Find where the given text appears and provide that cell's center as [x, y] coordinate. 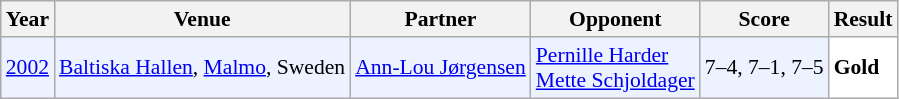
Gold [864, 68]
2002 [28, 68]
Year [28, 19]
Score [764, 19]
Opponent [616, 19]
Partner [440, 19]
Result [864, 19]
Pernille Harder Mette Schjoldager [616, 68]
7–4, 7–1, 7–5 [764, 68]
Ann-Lou Jørgensen [440, 68]
Baltiska Hallen, Malmo, Sweden [202, 68]
Venue [202, 19]
